Search for the cell housing the specified text and yield its [x, y] center coordinate. 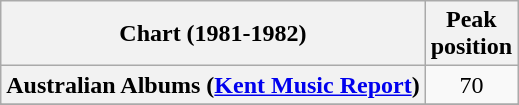
Australian Albums (Kent Music Report) [213, 85]
Peak position [471, 34]
Chart (1981-1982) [213, 34]
70 [471, 85]
